Identify which cell holds the provided text, then report its [x, y] central coordinate. 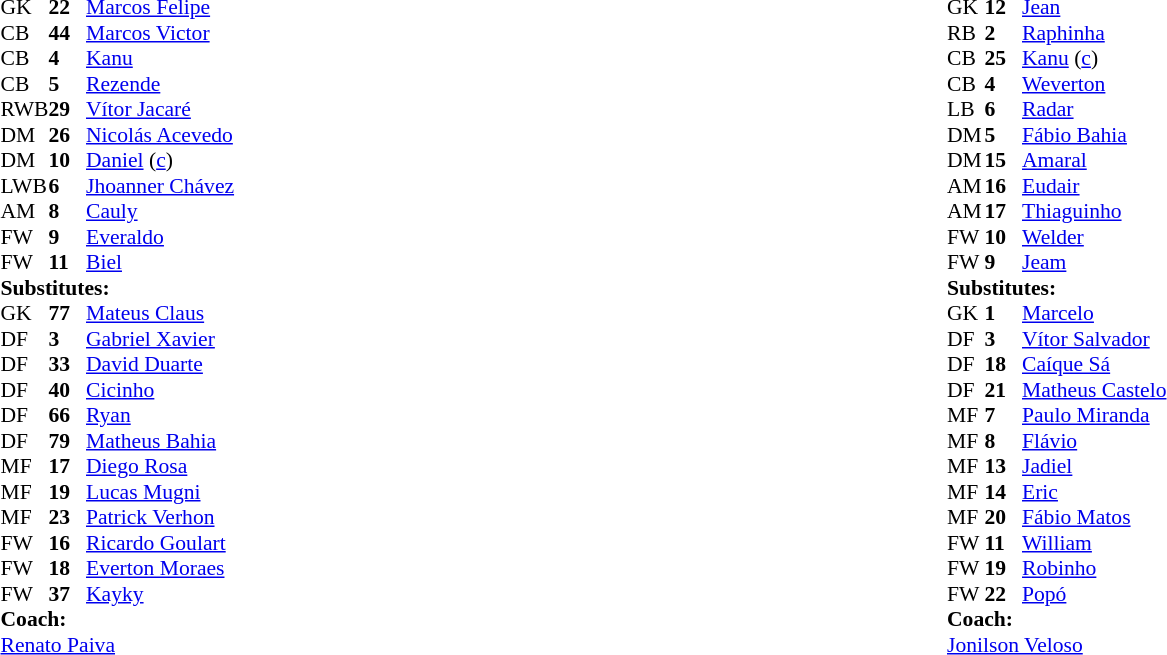
14 [1003, 492]
LB [966, 109]
Jadiel [1094, 467]
37 [67, 594]
Vítor Jacaré [160, 109]
Ryan [160, 415]
21 [1003, 390]
Kayky [160, 594]
Caíque Sá [1094, 365]
Biel [160, 263]
Flávio [1094, 441]
79 [67, 441]
Daniel (c) [160, 161]
Lucas Mugni [160, 492]
13 [1003, 467]
Rezende [160, 84]
25 [1003, 59]
Patrick Verhon [160, 517]
Vítor Salvador [1094, 339]
Everaldo [160, 237]
Amaral [1094, 161]
Marcelo [1094, 313]
Gabriel Xavier [160, 339]
29 [67, 109]
Everton Moraes [160, 569]
Thiaguinho [1094, 211]
Fábio Bahia [1094, 135]
1 [1003, 313]
77 [67, 313]
Paulo Miranda [1094, 415]
Ricardo Goulart [160, 543]
Weverton [1094, 84]
Kanu [160, 59]
Nicolás Acevedo [160, 135]
William [1094, 543]
40 [67, 390]
2 [1003, 33]
Jeam [1094, 263]
44 [67, 33]
Cicinho [160, 390]
26 [67, 135]
7 [1003, 415]
David Duarte [160, 365]
Kanu (c) [1094, 59]
LWB [24, 186]
Cauly [160, 211]
Fábio Matos [1094, 517]
Popó [1094, 594]
Welder [1094, 237]
Jhoanner Chávez [160, 186]
Diego Rosa [160, 467]
15 [1003, 161]
Marcos Victor [160, 33]
Radar [1094, 109]
20 [1003, 517]
Matheus Castelo [1094, 390]
Mateus Claus [160, 313]
33 [67, 365]
Matheus Bahia [160, 441]
RWB [24, 109]
22 [1003, 594]
Eudair [1094, 186]
23 [67, 517]
Robinho [1094, 569]
Eric [1094, 492]
RB [966, 33]
66 [67, 415]
Raphinha [1094, 33]
